Identify which cell holds the provided text, then report its [X, Y] central coordinate. 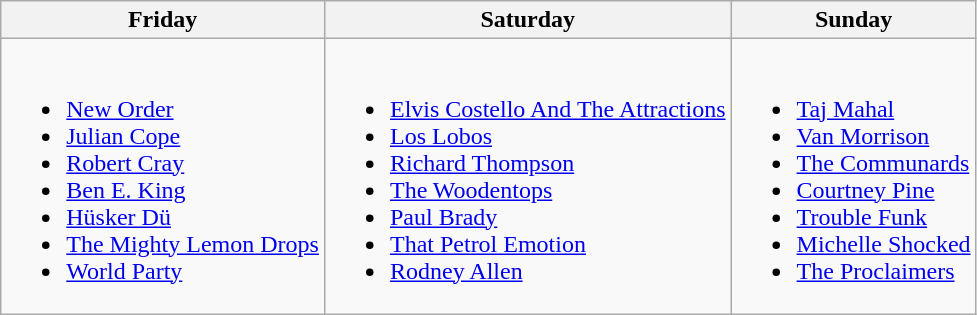
Friday [163, 20]
New OrderJulian CopeRobert CrayBen E. KingHüsker DüThe Mighty Lemon DropsWorld Party [163, 176]
Elvis Costello And The AttractionsLos LobosRichard ThompsonThe WoodentopsPaul BradyThat Petrol EmotionRodney Allen [528, 176]
Sunday [854, 20]
Saturday [528, 20]
Taj MahalVan MorrisonThe CommunardsCourtney PineTrouble FunkMichelle ShockedThe Proclaimers [854, 176]
